Scan for the cell matching the given text and deliver its [x, y] coordinate at center. 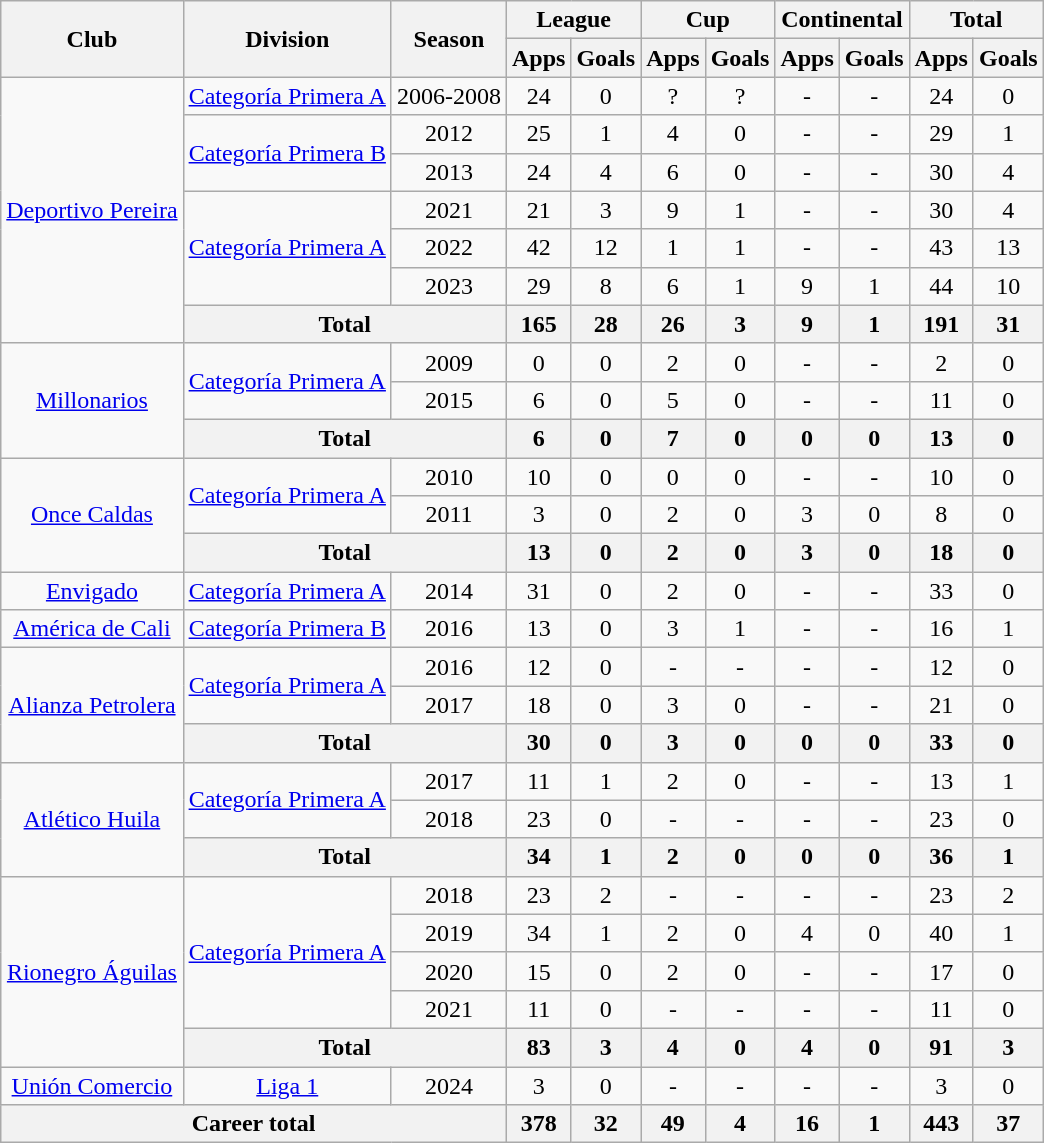
40 [941, 933]
League [573, 20]
26 [673, 324]
2010 [448, 477]
83 [538, 1047]
Liga 1 [287, 1085]
Alianza Petrolera [92, 705]
15 [538, 971]
2015 [448, 400]
Continental [842, 20]
2023 [448, 286]
36 [941, 857]
165 [538, 324]
49 [673, 1124]
43 [941, 248]
91 [941, 1047]
42 [538, 248]
2020 [448, 971]
Millonarios [92, 400]
América de Cali [92, 629]
Rionegro Águilas [92, 971]
2012 [448, 134]
32 [606, 1124]
Club [92, 39]
2024 [448, 1085]
17 [941, 971]
2006-2008 [448, 96]
2014 [448, 591]
Season [448, 39]
Division [287, 39]
5 [673, 400]
Envigado [92, 591]
28 [606, 324]
25 [538, 134]
2013 [448, 172]
2009 [448, 362]
2011 [448, 515]
Once Caldas [92, 515]
Cup [708, 20]
Unión Comercio [92, 1085]
378 [538, 1124]
2022 [448, 248]
Deportivo Pereira [92, 210]
7 [673, 438]
443 [941, 1124]
2019 [448, 933]
Atlético Huila [92, 819]
Career total [254, 1124]
37 [1008, 1124]
191 [941, 324]
44 [941, 286]
